From the cell containing the given text, extract its center point as [X, Y] coordinate. 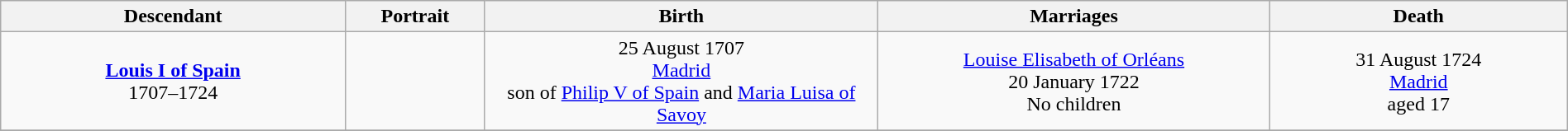
Marriages [1074, 16]
31 August 1724Madridaged 17 [1418, 81]
25 August 1707Madridson of Philip V of Spain and Maria Luisa of Savoy [681, 81]
Louis I of Spain1707–1724 [174, 81]
Death [1418, 16]
Descendant [174, 16]
Louise Elisabeth of Orléans20 January 1722No children [1074, 81]
Portrait [415, 16]
Birth [681, 16]
